Locate the cell with the specified text and output its (X, Y) center coordinate. 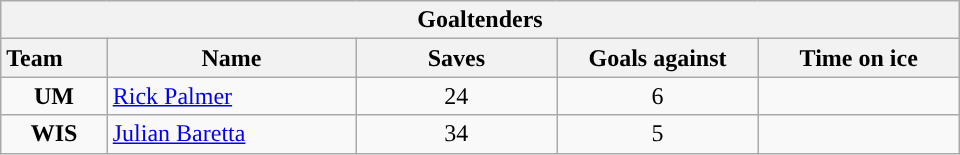
Name (232, 58)
WIS (54, 134)
UM (54, 96)
Saves (456, 58)
6 (658, 96)
Julian Baretta (232, 134)
5 (658, 134)
Goals against (658, 58)
24 (456, 96)
Team (54, 58)
Rick Palmer (232, 96)
34 (456, 134)
Goaltenders (480, 20)
Time on ice (858, 58)
